Return the [X, Y] coordinate for the center point of the cell that contains the specified text.  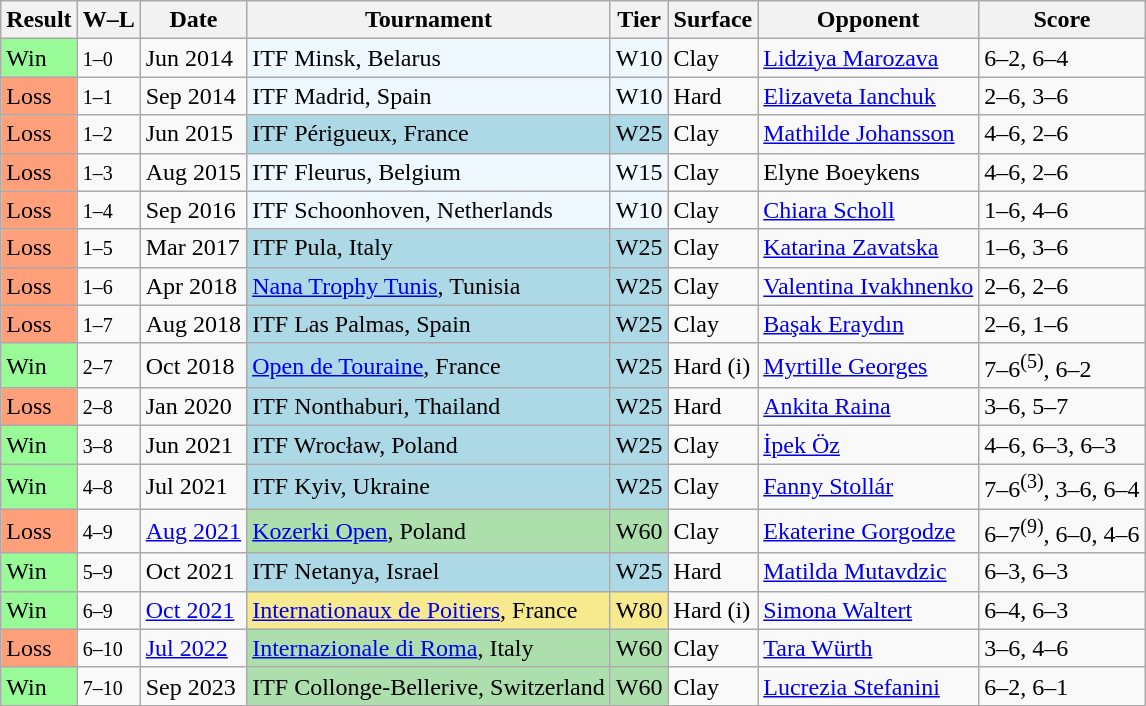
3–6, 4–6 [1062, 648]
Fanny Stollár [868, 486]
1–0 [108, 58]
ITF Netanya, Israel [429, 572]
7–6(3), 3–6, 6–4 [1062, 486]
Score [1062, 20]
Oct 2018 [193, 366]
1–3 [108, 172]
7–10 [108, 686]
Jul 2021 [193, 486]
6–2, 6–4 [1062, 58]
Apr 2018 [193, 286]
Simona Waltert [868, 610]
Aug 2015 [193, 172]
Tier [639, 20]
Lucrezia Stefanini [868, 686]
ITF Madrid, Spain [429, 96]
4–8 [108, 486]
6–10 [108, 648]
Open de Touraine, France [429, 366]
1–1 [108, 96]
Jun 2014 [193, 58]
Elizaveta Ianchuk [868, 96]
ITF Schoonhoven, Netherlands [429, 210]
Internazionale di Roma, Italy [429, 648]
2–7 [108, 366]
1–6 [108, 286]
6–2, 6–1 [1062, 686]
Result [39, 20]
İpek Öz [868, 445]
W15 [639, 172]
ITF Fleurus, Belgium [429, 172]
1–6, 3–6 [1062, 248]
1–4 [108, 210]
2–8 [108, 407]
ITF Nonthaburi, Thailand [429, 407]
3–6, 5–7 [1062, 407]
Valentina Ivakhnenko [868, 286]
Surface [713, 20]
ITF Wrocław, Poland [429, 445]
W80 [639, 610]
Mar 2017 [193, 248]
Ankita Raina [868, 407]
Date [193, 20]
Katarina Zavatska [868, 248]
Elyne Boeykens [868, 172]
Kozerki Open, Poland [429, 532]
2–6, 2–6 [1062, 286]
Lidziya Marozava [868, 58]
ITF Périgueux, France [429, 134]
6–3, 6–3 [1062, 572]
5–9 [108, 572]
ITF Las Palmas, Spain [429, 324]
1–6, 4–6 [1062, 210]
1–5 [108, 248]
7–6(5), 6–2 [1062, 366]
Jan 2020 [193, 407]
3–8 [108, 445]
1–2 [108, 134]
W–L [108, 20]
Jun 2015 [193, 134]
4–6, 6–3, 6–3 [1062, 445]
Nana Trophy Tunis, Tunisia [429, 286]
ITF Pula, Italy [429, 248]
2–6, 3–6 [1062, 96]
6–4, 6–3 [1062, 610]
Matilda Mutavdzic [868, 572]
Sep 2023 [193, 686]
1–7 [108, 324]
ITF Minsk, Belarus [429, 58]
Jul 2022 [193, 648]
ITF Kyiv, Ukraine [429, 486]
Başak Eraydın [868, 324]
4–9 [108, 532]
Jun 2021 [193, 445]
ITF Collonge-Bellerive, Switzerland [429, 686]
2–6, 1–6 [1062, 324]
Chiara Scholl [868, 210]
Internationaux de Poitiers, France [429, 610]
Aug 2018 [193, 324]
Myrtille Georges [868, 366]
Aug 2021 [193, 532]
Tara Würth [868, 648]
Sep 2016 [193, 210]
Sep 2014 [193, 96]
Mathilde Johansson [868, 134]
Opponent [868, 20]
6–9 [108, 610]
6–7(9), 6–0, 4–6 [1062, 532]
Tournament [429, 20]
Ekaterine Gorgodze [868, 532]
